For the text-containing cell, return its midpoint in [X, Y] coordinate format. 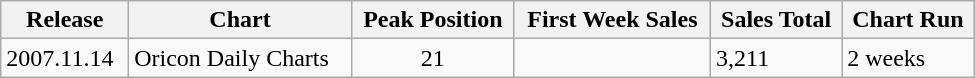
21 [432, 58]
Sales Total [776, 20]
Chart [240, 20]
Chart Run [908, 20]
Peak Position [432, 20]
First Week Sales [612, 20]
Release [65, 20]
2007.11.14 [65, 58]
Oricon Daily Charts [240, 58]
2 weeks [908, 58]
3,211 [776, 58]
